Scan for the cell matching the given text and deliver its (x, y) coordinate at center. 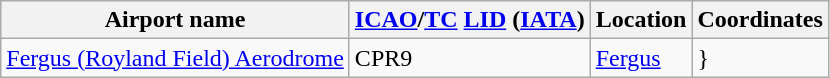
Location (641, 20)
Airport name (176, 20)
ICAO/TC LID (IATA) (470, 20)
CPR9 (470, 58)
Coordinates (760, 20)
Fergus (Royland Field) Aerodrome (176, 58)
} (760, 58)
Fergus (641, 58)
